Return [x, y] of the center of cell containing provided text 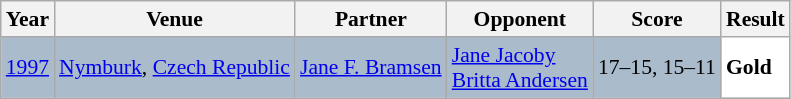
Year [28, 19]
Gold [756, 68]
Jane F. Bramsen [371, 68]
Partner [371, 19]
Nymburk, Czech Republic [174, 68]
Jane Jacoby Britta Andersen [520, 68]
17–15, 15–11 [657, 68]
Venue [174, 19]
Result [756, 19]
Opponent [520, 19]
1997 [28, 68]
Score [657, 19]
